Scan for the cell matching the given text and deliver its (x, y) coordinate at center. 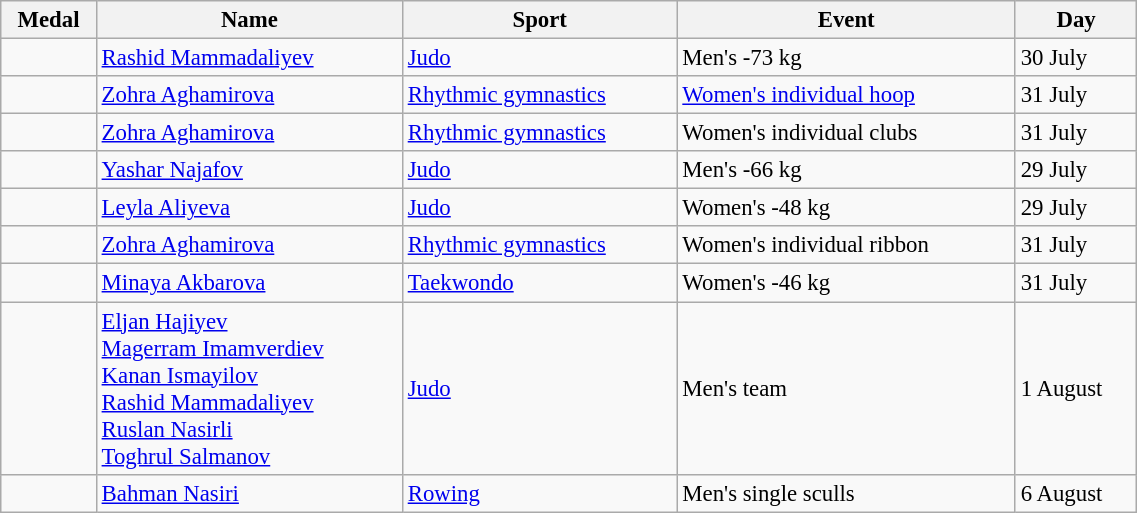
Rashid Mammadaliyev (249, 58)
Women's individual ribbon (846, 245)
Event (846, 20)
6 August (1076, 493)
Women's -48 kg (846, 208)
Men's -73 kg (846, 58)
Men's single sculls (846, 493)
Women's individual hoop (846, 95)
Men's team (846, 388)
1 August (1076, 388)
Eljan HajiyevMagerram ImamverdievKanan IsmayilovRashid MammadaliyevRuslan NasirliToghrul Salmanov (249, 388)
Minaya Akbarova (249, 283)
Sport (540, 20)
Day (1076, 20)
30 July (1076, 58)
Men's -66 kg (846, 170)
Yashar Najafov (249, 170)
Rowing (540, 493)
Leyla Aliyeva (249, 208)
Women's individual clubs (846, 133)
Medal (49, 20)
Name (249, 20)
Bahman Nasiri (249, 493)
Women's -46 kg (846, 283)
Taekwondo (540, 283)
